Provide the [x, y] coordinate of the cell's center where the given text is located.  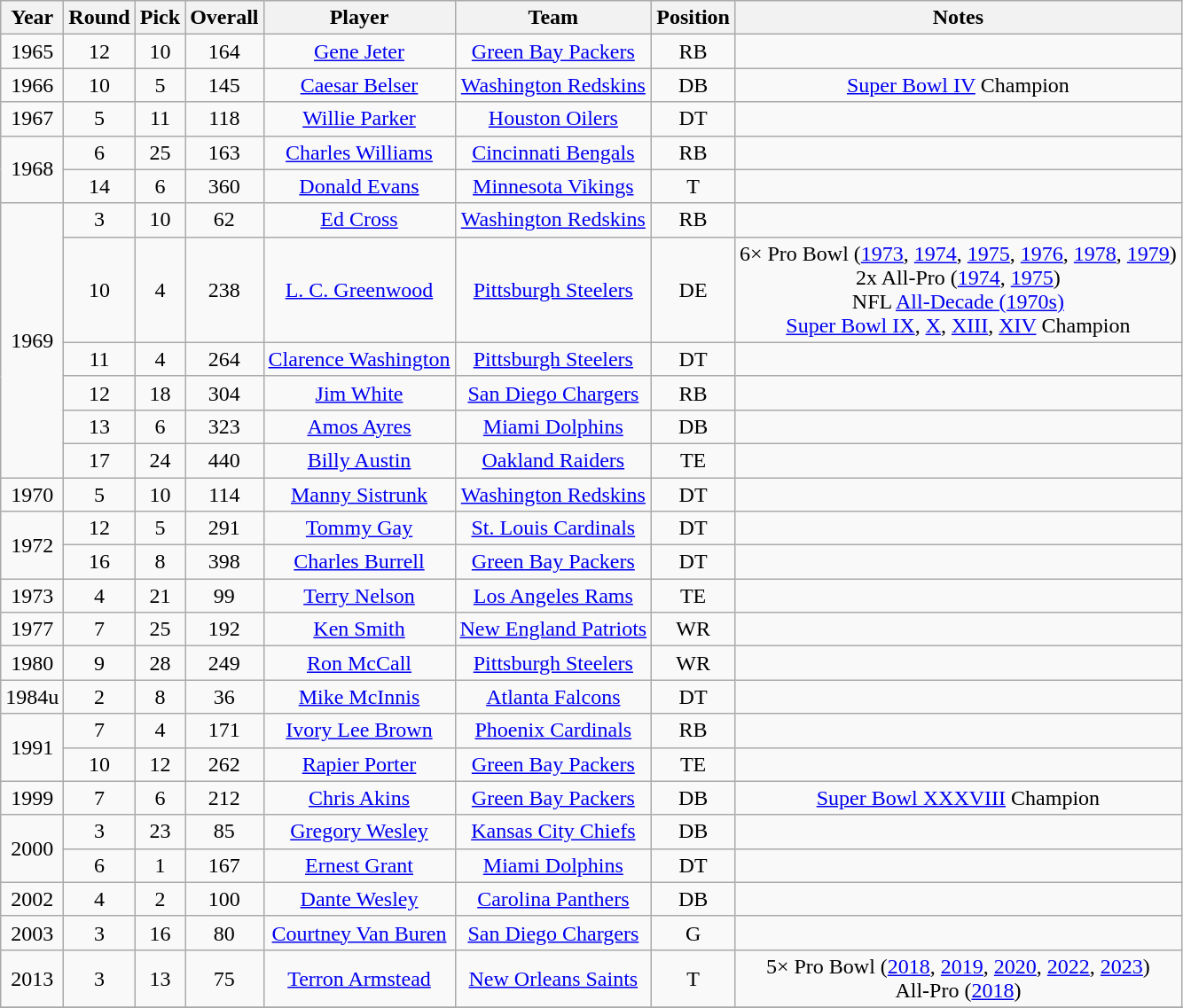
100 [224, 899]
291 [224, 528]
192 [224, 629]
Super Bowl IV Champion [958, 85]
Courtney Van Buren [359, 933]
2013 [32, 979]
1967 [32, 119]
Chris Akins [359, 798]
Terron Armstead [359, 979]
Carolina Panthers [553, 899]
1969 [32, 340]
Minnesota Vikings [553, 186]
440 [224, 460]
Jim White [359, 393]
1 [160, 865]
398 [224, 562]
Willie Parker [359, 119]
Ed Cross [359, 220]
21 [160, 596]
Donald Evans [359, 186]
249 [224, 663]
New Orleans Saints [553, 979]
Super Bowl XXXVIII Champion [958, 798]
23 [160, 832]
17 [99, 460]
2003 [32, 933]
80 [224, 933]
Charles Burrell [359, 562]
Team [553, 18]
360 [224, 186]
Terry Nelson [359, 596]
Cincinnati Bengals [553, 152]
Gene Jeter [359, 51]
Clarence Washington [359, 359]
14 [99, 186]
1966 [32, 85]
Pick [160, 18]
1970 [32, 494]
24 [160, 460]
212 [224, 798]
2002 [32, 899]
9 [99, 663]
G [693, 933]
Rapier Porter [359, 764]
Manny Sistrunk [359, 494]
Atlanta Falcons [553, 697]
167 [224, 865]
75 [224, 979]
238 [224, 289]
1980 [32, 663]
Gregory Wesley [359, 832]
1984u [32, 697]
Overall [224, 18]
145 [224, 85]
Player [359, 18]
6× Pro Bowl (1973, 1974, 1975, 1976, 1978, 1979) 2x All-Pro (1974, 1975) NFL All-Decade (1970s) Super Bowl IX, X, XIII, XIV Champion [958, 289]
Billy Austin [359, 460]
Notes [958, 18]
DE [693, 289]
36 [224, 697]
85 [224, 832]
28 [160, 663]
1991 [32, 747]
1977 [32, 629]
Round [99, 18]
Ron McCall [359, 663]
163 [224, 152]
1999 [32, 798]
18 [160, 393]
1968 [32, 169]
Kansas City Chiefs [553, 832]
262 [224, 764]
Position [693, 18]
Ken Smith [359, 629]
1973 [32, 596]
L. C. Greenwood [359, 289]
323 [224, 426]
5× Pro Bowl (2018, 2019, 2020, 2022, 2023) All-Pro (2018) [958, 979]
1965 [32, 51]
Ernest Grant [359, 865]
264 [224, 359]
Amos Ayres [359, 426]
Caesar Belser [359, 85]
Phoenix Cardinals [553, 731]
Houston Oilers [553, 119]
62 [224, 220]
Tommy Gay [359, 528]
164 [224, 51]
114 [224, 494]
118 [224, 119]
New England Patriots [553, 629]
Oakland Raiders [553, 460]
99 [224, 596]
2000 [32, 848]
Mike McInnis [359, 697]
1972 [32, 545]
St. Louis Cardinals [553, 528]
Los Angeles Rams [553, 596]
Ivory Lee Brown [359, 731]
Dante Wesley [359, 899]
Year [32, 18]
171 [224, 731]
Charles Williams [359, 152]
304 [224, 393]
